For the text-containing cell, return its midpoint in [X, Y] coordinate format. 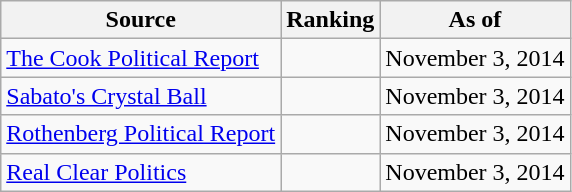
Rothenberg Political Report [141, 134]
Sabato's Crystal Ball [141, 96]
Source [141, 20]
As of [475, 20]
Ranking [330, 20]
The Cook Political Report [141, 58]
Real Clear Politics [141, 172]
